Capture the cell that displays the provided text and extract its (X, Y) central coordinate. 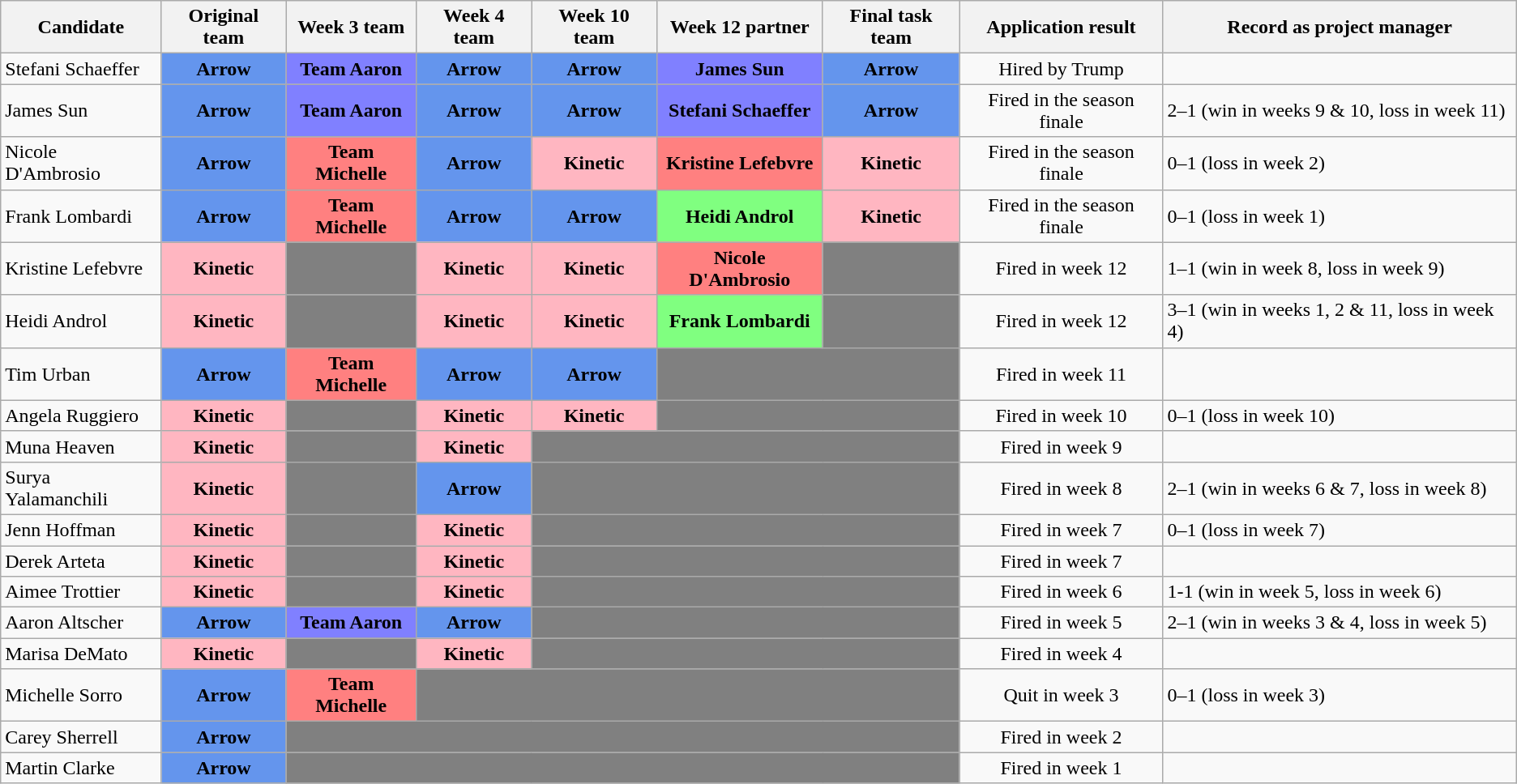
Marisa DeMato (81, 654)
Quit in week 3 (1062, 695)
Fired in week 6 (1062, 592)
Fired in week 5 (1062, 623)
Fired in week 8 (1062, 488)
Martin Clarke (81, 768)
0–1 (loss in week 1) (1340, 215)
Fired in week 4 (1062, 654)
3–1 (win in weeks 1, 2 & 11, loss in week 4) (1340, 321)
Angela Ruggiero (81, 415)
Candidate (81, 28)
2–1 (win in weeks 9 & 10, loss in week 11) (1340, 110)
0–1 (loss in week 10) (1340, 415)
Fired in week 10 (1062, 415)
Surya Yalamanchili (81, 488)
Original team (224, 28)
Muna Heaven (81, 446)
Application result (1062, 28)
Aimee Trottier (81, 592)
Week 12 partner (739, 28)
0–1 (loss in week 7) (1340, 530)
Fired in week 11 (1062, 374)
Week 4 team (474, 28)
0–1 (loss in week 3) (1340, 695)
2–1 (win in weeks 3 & 4, loss in week 5) (1340, 623)
Week 3 team (352, 28)
Record as project manager (1340, 28)
Derek Arteta (81, 561)
1-1 (win in week 5, loss in week 6) (1340, 592)
Carey Sherrell (81, 737)
Hired by Trump (1062, 69)
Final task team (891, 28)
2–1 (win in weeks 6 & 7, loss in week 8) (1340, 488)
Fired in week 2 (1062, 737)
Jenn Hoffman (81, 530)
Michelle Sorro (81, 695)
Fired in week 1 (1062, 768)
Fired in week 9 (1062, 446)
1–1 (win in week 8, loss in week 9) (1340, 269)
Week 10 team (594, 28)
Aaron Altscher (81, 623)
Tim Urban (81, 374)
0–1 (loss in week 2) (1340, 164)
